Determine the (X, Y) coordinate at the center of the cell enclosing the given text.  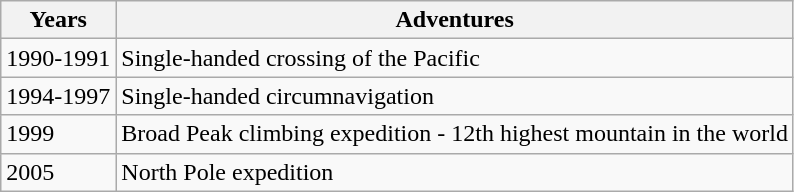
1999 (58, 134)
Single-handed circumnavigation (455, 96)
2005 (58, 172)
Single-handed crossing of the Pacific (455, 58)
Adventures (455, 20)
North Pole expedition (455, 172)
Broad Peak climbing expedition - 12th highest mountain in the world (455, 134)
Years (58, 20)
1994-1997 (58, 96)
1990-1991 (58, 58)
